For the text-containing cell, return its midpoint in (x, y) coordinate format. 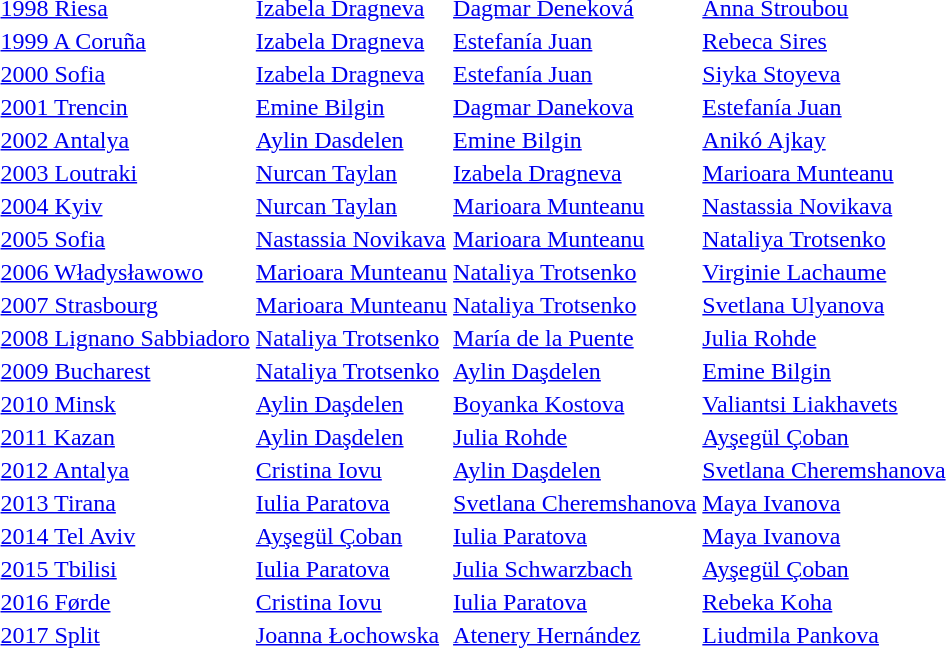
Nastassia Novikava (351, 239)
Ayşegül Çoban (351, 536)
Boyanka Kostova (575, 404)
Julia Rohde (575, 437)
Julia Schwarzbach (575, 569)
Aylin Dasdelen (351, 140)
Dagmar Danekova (575, 107)
Svetlana Cheremshanova (575, 503)
María de la Puente (575, 338)
